Identify which cell holds the provided text, then report its [X, Y] central coordinate. 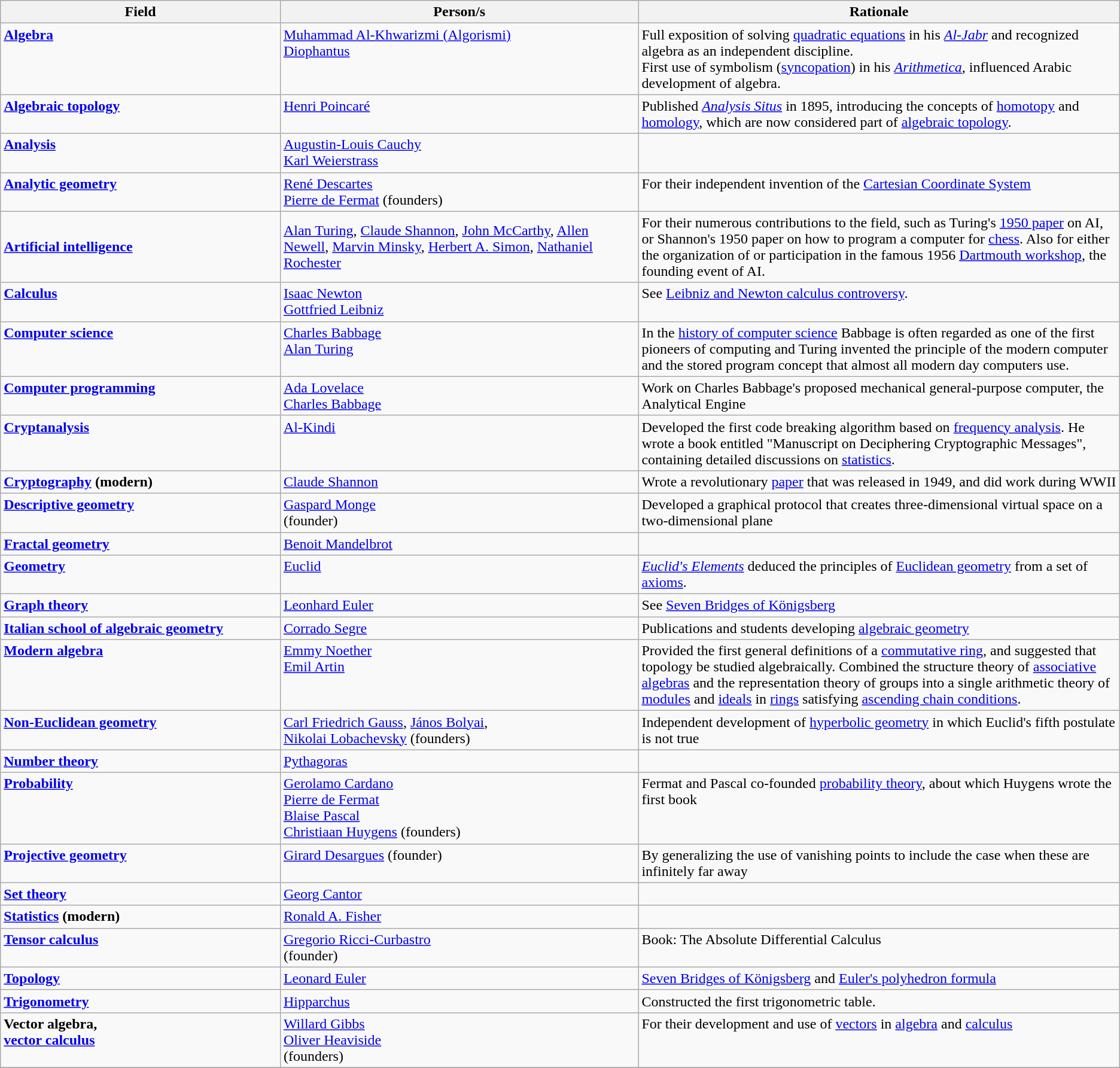
Augustin-Louis CauchyKarl Weierstrass [459, 153]
Set theory [141, 894]
Artificial intelligence [141, 247]
Charles BabbageAlan Turing [459, 349]
Hipparchus [459, 1001]
Corrado Segre [459, 628]
Trigonometry [141, 1001]
Vector algebra,vector calculus [141, 1040]
Rationale [879, 12]
Euclid's Elements deduced the principles of Euclidean geometry from a set of axioms. [879, 574]
Georg Cantor [459, 894]
Henri Poincaré [459, 114]
René DescartesPierre de Fermat (founders) [459, 191]
Field [141, 12]
Gaspard Monge(founder) [459, 512]
Calculus [141, 302]
Geometry [141, 574]
Analytic geometry [141, 191]
Al-Kindi [459, 443]
Developed a graphical protocol that creates three-dimensional virtual space on a two-dimensional plane [879, 512]
See Seven Bridges of Königsberg [879, 605]
Seven Bridges of Königsberg and Euler's polyhedron formula [879, 978]
Gregorio Ricci-Curbastro(founder) [459, 948]
Work on Charles Babbage's proposed mechanical general-purpose computer, the Analytical Engine [879, 396]
Girard Desargues (founder) [459, 863]
Isaac NewtonGottfried Leibniz [459, 302]
Projective geometry [141, 863]
Fractal geometry [141, 544]
By generalizing the use of vanishing points to include the case when these are infinitely far away [879, 863]
Fermat and Pascal co-founded probability theory, about which Huygens wrote the first book [879, 808]
Willard GibbsOliver Heaviside(founders) [459, 1040]
Publications and students developing algebraic geometry [879, 628]
Benoit Mandelbrot [459, 544]
Italian school of algebraic geometry [141, 628]
Computer science [141, 349]
Modern algebra [141, 675]
Carl Friedrich Gauss, János Bolyai,Nikolai Lobachevsky (founders) [459, 730]
Computer programming [141, 396]
For their independent invention of the Cartesian Coordinate System [879, 191]
Tensor calculus [141, 948]
Topology [141, 978]
Person/s [459, 12]
Graph theory [141, 605]
See Leibniz and Newton calculus controversy. [879, 302]
Muhammad Al-Khwarizmi (Algorismi) Diophantus [459, 59]
Leonard Euler [459, 978]
Published Analysis Situs in 1895, introducing the concepts of homotopy and homology, which are now considered part of algebraic topology. [879, 114]
Wrote a revolutionary paper that was released in 1949, and did work during WWII [879, 482]
Descriptive geometry [141, 512]
Algebraic topology [141, 114]
Statistics (modern) [141, 917]
Constructed the first trigonometric table. [879, 1001]
Number theory [141, 761]
Independent development of hyperbolic geometry in which Euclid's fifth postulate is not true [879, 730]
Algebra [141, 59]
Non-Euclidean geometry [141, 730]
Euclid [459, 574]
Leonhard Euler [459, 605]
Claude Shannon [459, 482]
Analysis [141, 153]
Probability [141, 808]
Cryptanalysis [141, 443]
Alan Turing, Claude Shannon, John McCarthy, Allen Newell, Marvin Minsky, Herbert A. Simon, Nathaniel Rochester [459, 247]
For their development and use of vectors in algebra and calculus [879, 1040]
Emmy NoetherEmil Artin [459, 675]
Ronald A. Fisher [459, 917]
Ada LovelaceCharles Babbage [459, 396]
Gerolamo CardanoPierre de FermatBlaise PascalChristiaan Huygens (founders) [459, 808]
Cryptography (modern) [141, 482]
Book: The Absolute Differential Calculus [879, 948]
Pythagoras [459, 761]
